Scan for the cell matching the given text and deliver its [X, Y] coordinate at center. 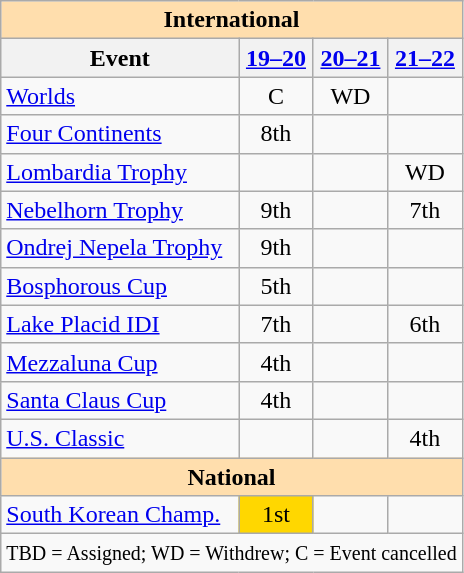
C [276, 96]
International [232, 20]
Four Continents [120, 134]
6th [426, 324]
19–20 [276, 58]
20–21 [350, 58]
5th [276, 286]
Santa Claus Cup [120, 400]
Bosphorous Cup [120, 286]
National [232, 477]
South Korean Champ. [120, 515]
Mezzaluna Cup [120, 362]
Lake Placid IDI [120, 324]
Ondrej Nepela Trophy [120, 248]
Nebelhorn Trophy [120, 210]
8th [276, 134]
Lombardia Trophy [120, 172]
1st [276, 515]
U.S. Classic [120, 438]
Event [120, 58]
21–22 [426, 58]
Worlds [120, 96]
TBD = Assigned; WD = Withdrew; C = Event cancelled [232, 553]
